For the text-containing cell, return its midpoint in (X, Y) coordinate format. 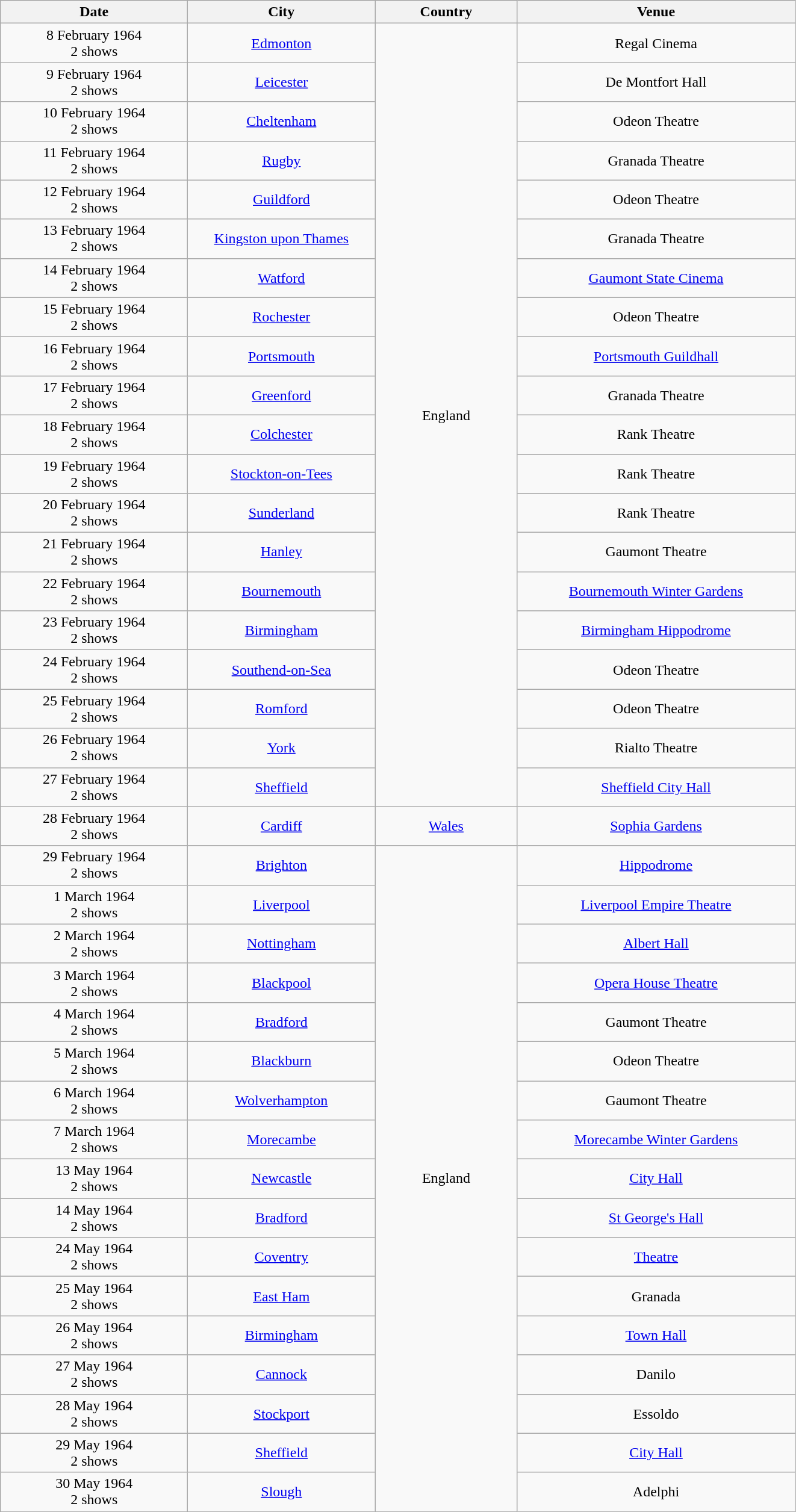
26 February 19642 shows (94, 748)
15 February 19642 shows (94, 317)
22 February 19642 shows (94, 591)
6 March 19642 shows (94, 1100)
Venue (656, 12)
17 February 19642 shows (94, 395)
18 February 19642 shows (94, 435)
25 May 19642 shows (94, 1297)
Portsmouth (282, 356)
13 May 19642 shows (94, 1179)
Southend-on-Sea (282, 669)
Watford (282, 278)
Stockton-on-Tees (282, 473)
29 May 19642 shows (94, 1453)
Adelphi (656, 1492)
26 May 19642 shows (94, 1335)
Hanley (282, 553)
Birmingham Hippodrome (656, 631)
Cardiff (282, 826)
Sunderland (282, 513)
20 February 19642 shows (94, 513)
Stockport (282, 1413)
Cheltenham (282, 122)
Morecambe (282, 1140)
Essoldo (656, 1413)
Hippodrome (656, 866)
27 May 19642 shows (94, 1375)
Morecambe Winter Gardens (656, 1140)
10 February 19642 shows (94, 122)
Guildford (282, 200)
Portsmouth Guildhall (656, 356)
16 February 19642 shows (94, 356)
30 May 19642 shows (94, 1492)
8 February 19642 shows (94, 43)
Blackburn (282, 1061)
Sheffield City Hall (656, 787)
Liverpool Empire Theatre (656, 904)
Town Hall (656, 1335)
Coventry (282, 1257)
De Montfort Hall (656, 82)
23 February 19642 shows (94, 631)
Granada (656, 1297)
City (282, 12)
Cannock (282, 1375)
14 February 19642 shows (94, 278)
9 February 19642 shows (94, 82)
Danilo (656, 1375)
Bournemouth (282, 591)
Sophia Gardens (656, 826)
Rugby (282, 160)
Nottingham (282, 944)
York (282, 748)
13 February 19642 shows (94, 238)
Colchester (282, 435)
1 March 19642 shows (94, 904)
Bournemouth Winter Gardens (656, 591)
Wales (446, 826)
28 February 19642 shows (94, 826)
4 March 19642 shows (94, 1022)
Edmonton (282, 43)
Rialto Theatre (656, 748)
25 February 19642 shows (94, 709)
Albert Hall (656, 944)
11 February 19642 shows (94, 160)
7 March 19642 shows (94, 1140)
24 May 19642 shows (94, 1257)
19 February 19642 shows (94, 473)
12 February 19642 shows (94, 200)
Rochester (282, 317)
Brighton (282, 866)
24 February 19642 shows (94, 669)
East Ham (282, 1297)
Theatre (656, 1257)
5 March 19642 shows (94, 1061)
3 March 19642 shows (94, 982)
21 February 19642 shows (94, 553)
28 May 19642 shows (94, 1413)
Greenford (282, 395)
Slough (282, 1492)
Kingston upon Thames (282, 238)
Regal Cinema (656, 43)
St George's Hall (656, 1218)
Wolverhampton (282, 1100)
14 May 19642 shows (94, 1218)
Newcastle (282, 1179)
Leicester (282, 82)
Opera House Theatre (656, 982)
2 March 19642 shows (94, 944)
Date (94, 12)
Liverpool (282, 904)
Country (446, 12)
29 February 19642 shows (94, 866)
Gaumont State Cinema (656, 278)
Blackpool (282, 982)
Romford (282, 709)
27 February 19642 shows (94, 787)
